Extract the (X, Y) coordinate from the center of the cell holding the provided text.  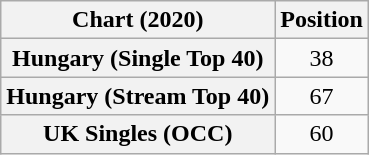
Position (322, 20)
38 (322, 58)
Hungary (Single Top 40) (138, 58)
Chart (2020) (138, 20)
67 (322, 96)
Hungary (Stream Top 40) (138, 96)
UK Singles (OCC) (138, 134)
60 (322, 134)
